Determine the (X, Y) coordinate at the center of the cell enclosing the given text.  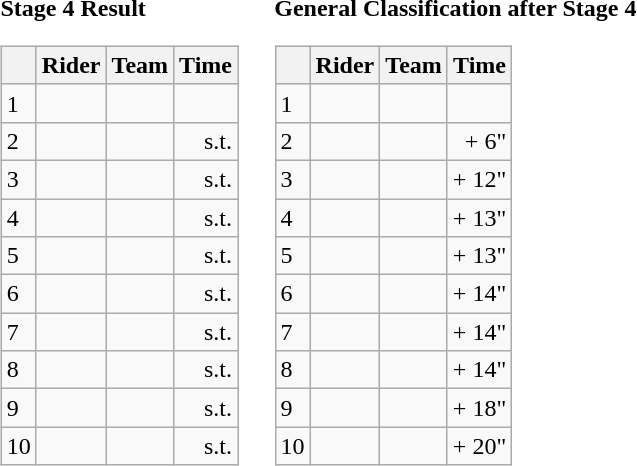
+ 18" (479, 408)
+ 6" (479, 141)
+ 12" (479, 179)
+ 20" (479, 446)
